Output the [x, y] coordinate of the center of the cell containing the given text.  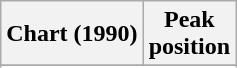
Peak position [189, 34]
Chart (1990) [72, 34]
